Extract the (x, y) coordinate from the center of the cell holding the provided text.  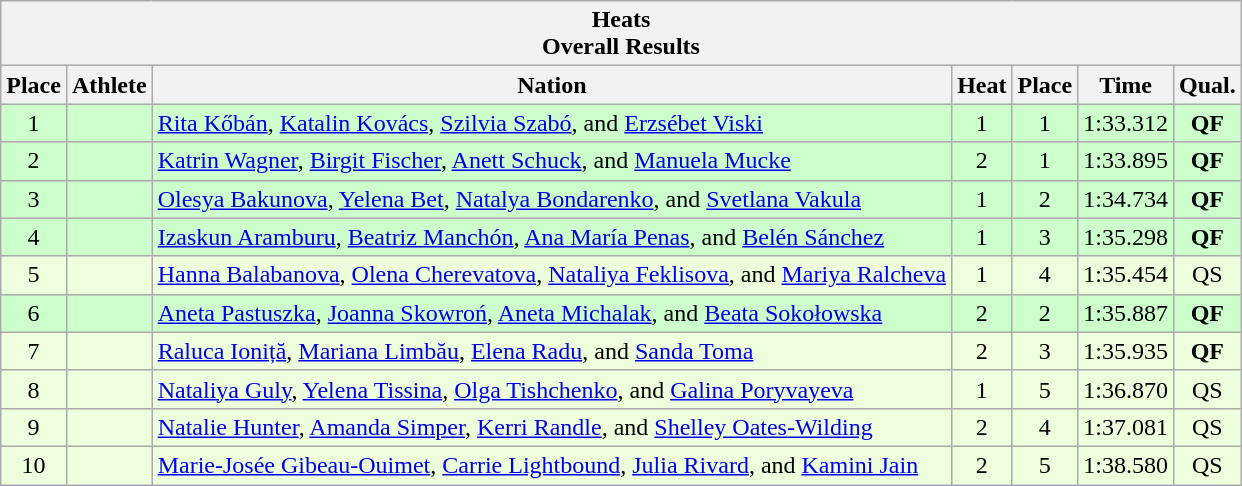
7 (34, 351)
10 (34, 465)
1:35.887 (1126, 313)
Raluca Ioniță, Mariana Limbău, Elena Radu, and Sanda Toma (552, 351)
Time (1126, 85)
9 (34, 427)
Heats Overall Results (621, 34)
1:34.734 (1126, 199)
Qual. (1207, 85)
1:35.935 (1126, 351)
Rita Kőbán, Katalin Kovács, Szilvia Szabó, and Erzsébet Viski (552, 123)
1:33.312 (1126, 123)
1:37.081 (1126, 427)
Aneta Pastuszka, Joanna Skowroń, Aneta Michalak, and Beata Sokołowska (552, 313)
1:36.870 (1126, 389)
Izaskun Aramburu, Beatriz Manchón, Ana María Penas, and Belén Sánchez (552, 237)
8 (34, 389)
1:38.580 (1126, 465)
Nataliya Guly, Yelena Tissina, Olga Tishchenko, and Galina Poryvayeva (552, 389)
Olesya Bakunova, Yelena Bet, Natalya Bondarenko, and Svetlana Vakula (552, 199)
Athlete (109, 85)
Nation (552, 85)
Natalie Hunter, Amanda Simper, Kerri Randle, and Shelley Oates-Wilding (552, 427)
Heat (982, 85)
1:35.298 (1126, 237)
6 (34, 313)
Hanna Balabanova, Olena Cherevatova, Nataliya Feklisova, and Mariya Ralcheva (552, 275)
1:33.895 (1126, 161)
1:35.454 (1126, 275)
Marie-Josée Gibeau-Ouimet, Carrie Lightbound, Julia Rivard, and Kamini Jain (552, 465)
Katrin Wagner, Birgit Fischer, Anett Schuck, and Manuela Mucke (552, 161)
